Scan for the cell matching the given text and deliver its (X, Y) coordinate at center. 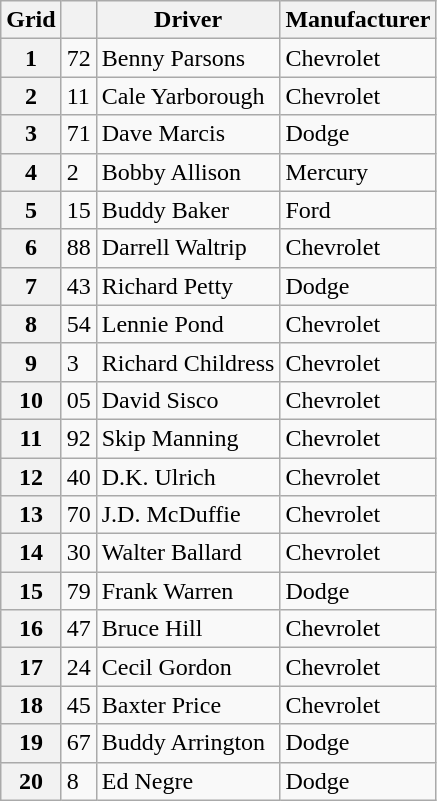
18 (31, 705)
Dave Marcis (188, 134)
4 (31, 172)
Benny Parsons (188, 58)
30 (78, 553)
6 (31, 248)
88 (78, 248)
17 (31, 667)
9 (31, 362)
J.D. McDuffie (188, 515)
05 (78, 400)
Frank Warren (188, 591)
72 (78, 58)
Grid (31, 20)
67 (78, 743)
16 (31, 629)
5 (31, 210)
43 (78, 286)
Cecil Gordon (188, 667)
47 (78, 629)
Bruce Hill (188, 629)
Cale Yarborough (188, 96)
79 (78, 591)
Mercury (358, 172)
David Sisco (188, 400)
Ford (358, 210)
24 (78, 667)
Buddy Arrington (188, 743)
Manufacturer (358, 20)
Darrell Waltrip (188, 248)
14 (31, 553)
D.K. Ulrich (188, 477)
Baxter Price (188, 705)
1 (31, 58)
70 (78, 515)
92 (78, 438)
Buddy Baker (188, 210)
Ed Negre (188, 781)
Driver (188, 20)
Richard Childress (188, 362)
45 (78, 705)
Richard Petty (188, 286)
Walter Ballard (188, 553)
10 (31, 400)
54 (78, 324)
20 (31, 781)
71 (78, 134)
12 (31, 477)
Lennie Pond (188, 324)
40 (78, 477)
Skip Manning (188, 438)
Bobby Allison (188, 172)
19 (31, 743)
7 (31, 286)
13 (31, 515)
